Find where the given text appears and provide that cell's center as [X, Y] coordinate. 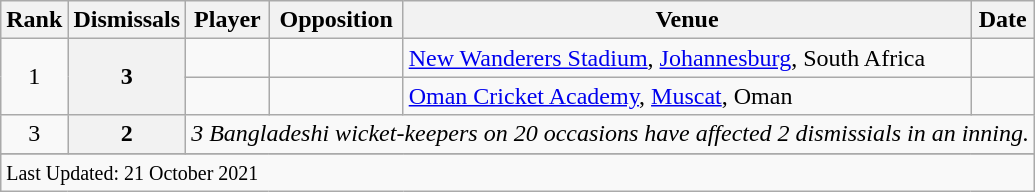
Last Updated: 21 October 2021 [518, 172]
New Wanderers Stadium, Johannesburg, South Africa [687, 58]
Opposition [336, 20]
Venue [687, 20]
1 [34, 77]
2 [127, 134]
Rank [34, 20]
Dismissals [127, 20]
Player [228, 20]
3 Bangladeshi wicket-keepers on 20 occasions have affected 2 dismissials in an inning. [610, 134]
Oman Cricket Academy, Muscat, Oman [687, 96]
Date [1003, 20]
